From the cell containing the given text, extract its center point as (x, y) coordinate. 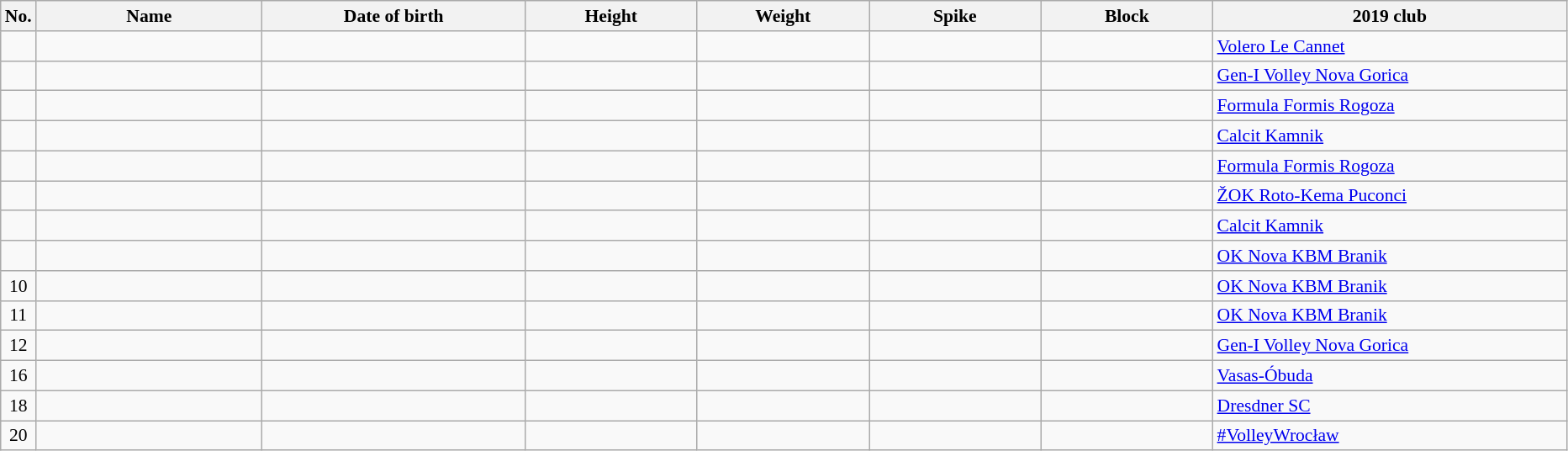
Spike (955, 16)
ŽOK Roto-Kema Puconci (1391, 196)
Date of birth (393, 16)
10 (18, 286)
18 (18, 406)
Weight (784, 16)
Volero Le Cannet (1391, 46)
#VolleyWrocław (1391, 436)
Vasas-Óbuda (1391, 376)
Name (150, 16)
Height (610, 16)
11 (18, 316)
Dresdner SC (1391, 406)
2019 club (1391, 16)
12 (18, 346)
Block (1127, 16)
20 (18, 436)
16 (18, 376)
No. (18, 16)
